Capture the cell that displays the provided text and extract its [x, y] central coordinate. 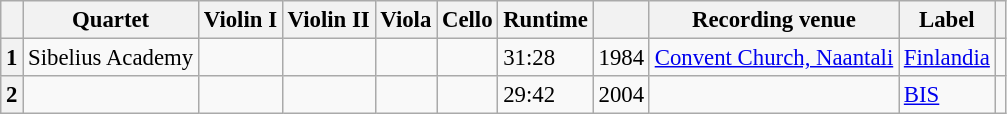
29:42 [546, 95]
Viola [406, 20]
Cello [468, 20]
Violin II [328, 20]
1 [12, 58]
Finlandia [948, 58]
Sibelius Academy [111, 58]
Label [948, 20]
2004 [621, 95]
BIS [948, 95]
Violin I [240, 20]
Runtime [546, 20]
Convent Church, Naantali [774, 58]
Quartet [111, 20]
1984 [621, 58]
Recording venue [774, 20]
2 [12, 95]
31:28 [546, 58]
